Identify which cell holds the provided text, then report its [X, Y] central coordinate. 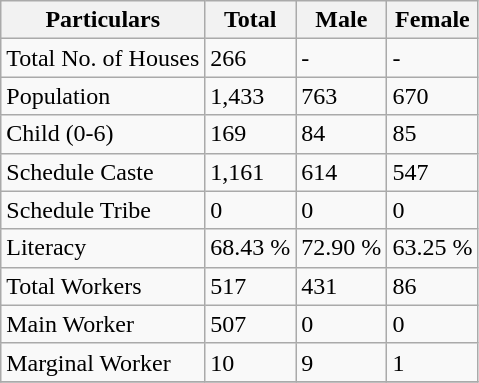
Child (0-6) [103, 134]
Population [103, 96]
Schedule Caste [103, 172]
84 [342, 134]
Male [342, 20]
Literacy [103, 248]
Marginal Worker [103, 362]
86 [432, 286]
9 [342, 362]
10 [250, 362]
Total Workers [103, 286]
266 [250, 58]
1 [432, 362]
Total [250, 20]
431 [342, 286]
Schedule Tribe [103, 210]
1,161 [250, 172]
Female [432, 20]
517 [250, 286]
63.25 % [432, 248]
72.90 % [342, 248]
670 [432, 96]
507 [250, 324]
85 [432, 134]
Total No. of Houses [103, 58]
547 [432, 172]
Main Worker [103, 324]
68.43 % [250, 248]
1,433 [250, 96]
169 [250, 134]
614 [342, 172]
763 [342, 96]
Particulars [103, 20]
